Identify which cell holds the provided text, then report its [X, Y] central coordinate. 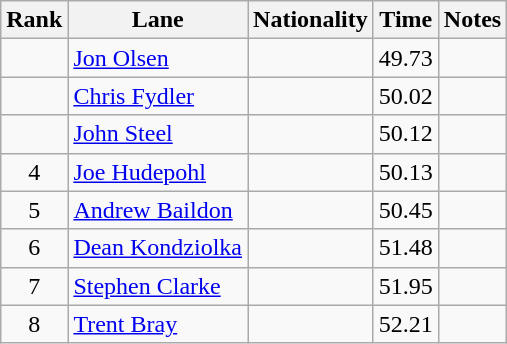
51.48 [406, 248]
Rank [34, 20]
7 [34, 286]
Trent Bray [158, 324]
50.13 [406, 172]
52.21 [406, 324]
50.02 [406, 96]
49.73 [406, 58]
Lane [158, 20]
Nationality [311, 20]
50.12 [406, 134]
John Steel [158, 134]
Jon Olsen [158, 58]
Stephen Clarke [158, 286]
Joe Hudepohl [158, 172]
Notes [472, 20]
Andrew Baildon [158, 210]
6 [34, 248]
4 [34, 172]
Dean Kondziolka [158, 248]
51.95 [406, 286]
50.45 [406, 210]
Time [406, 20]
8 [34, 324]
5 [34, 210]
Chris Fydler [158, 96]
